Output the (X, Y) coordinate of the center of the cell containing the given text.  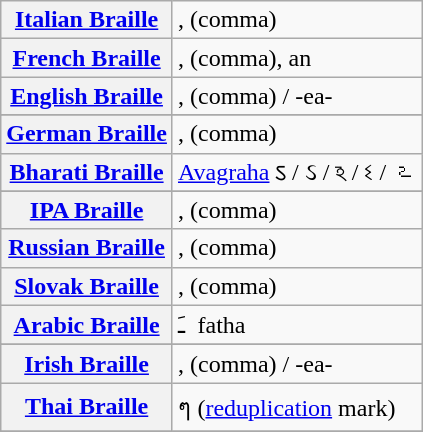
German Braille (87, 134)
ๆ (reduplication mark) (296, 408)
Russian Braille (87, 248)
French Braille (87, 58)
Thai Braille (87, 408)
Avagraha ऽ / ઽ / ঽ / ଽ / ఽ (296, 172)
Slovak Braille (87, 286)
Arabic Braille (87, 325)
Bharati Braille (87, 172)
IPA Braille (87, 210)
ـَ fatha (296, 325)
, (comma), an (296, 58)
Italian Braille (87, 20)
Irish Braille (87, 364)
English Braille (87, 96)
